Output the (x, y) coordinate of the center of the cell containing the given text.  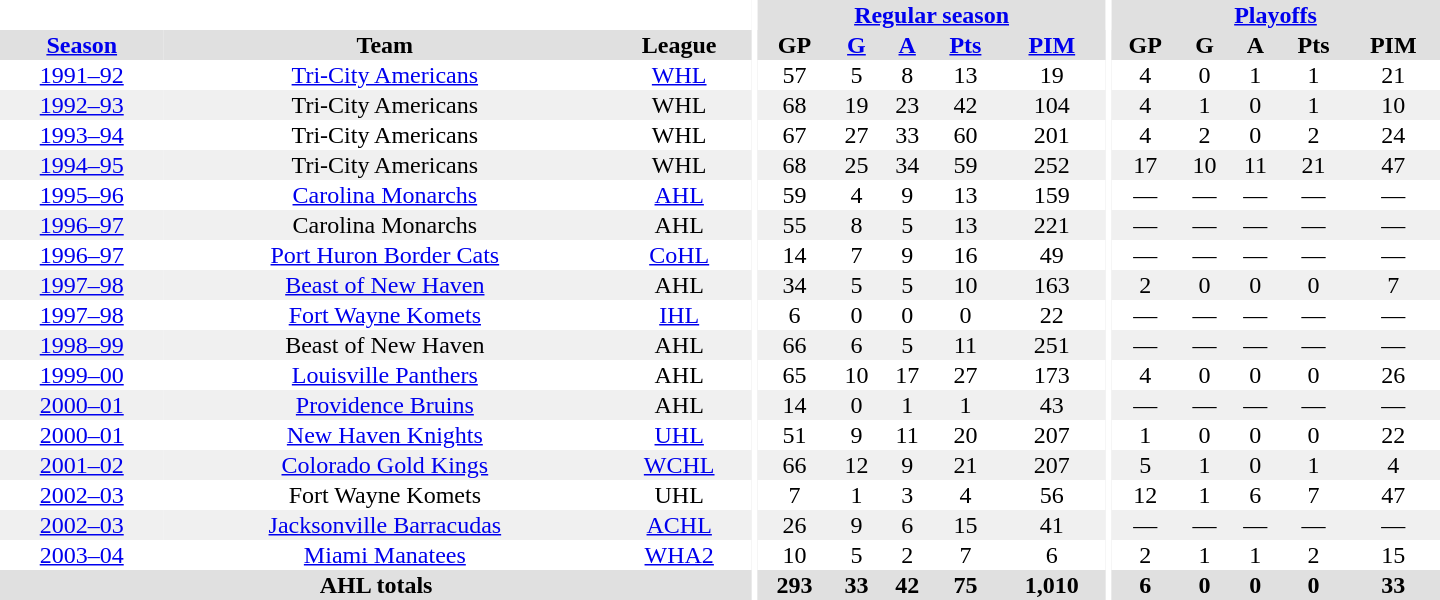
WCHL (679, 465)
67 (794, 135)
1992–93 (82, 105)
2001–02 (82, 465)
60 (966, 135)
1993–94 (82, 135)
41 (1052, 525)
20 (966, 435)
IHL (679, 315)
43 (1052, 405)
49 (1052, 255)
65 (794, 375)
57 (794, 75)
163 (1052, 285)
1,010 (1052, 585)
3 (908, 495)
104 (1052, 105)
Port Huron Border Cats (384, 255)
55 (794, 225)
AHL totals (376, 585)
25 (856, 165)
75 (966, 585)
221 (1052, 225)
1991–92 (82, 75)
ACHL (679, 525)
Colorado Gold Kings (384, 465)
CoHL (679, 255)
New Haven Knights (384, 435)
Miami Manatees (384, 555)
251 (1052, 345)
Jacksonville Barracudas (384, 525)
293 (794, 585)
1998–99 (82, 345)
Playoffs (1276, 15)
WHA2 (679, 555)
1994–95 (82, 165)
Regular season (932, 15)
16 (966, 255)
51 (794, 435)
2003–04 (82, 555)
201 (1052, 135)
159 (1052, 195)
24 (1393, 135)
Team (384, 45)
League (679, 45)
Louisville Panthers (384, 375)
23 (908, 105)
252 (1052, 165)
173 (1052, 375)
56 (1052, 495)
Providence Bruins (384, 405)
1995–96 (82, 195)
1999–00 (82, 375)
Season (82, 45)
